Return (x, y) of the center of cell containing provided text 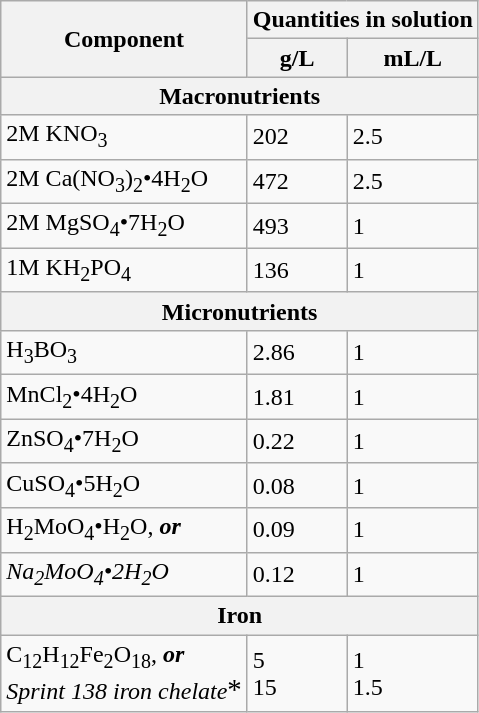
202 (297, 137)
0.08 (297, 485)
H2MoO4•H2O, or (124, 530)
515 (297, 672)
ZnSO4•7H2O (124, 441)
2.86 (297, 352)
C12H12Fe2O18, orSprint 138 iron chelate* (124, 672)
1M KH2PO4 (124, 270)
0.12 (297, 574)
Component (124, 39)
mL/L (412, 58)
2M Ca(NO3)2•4H2O (124, 181)
Micronutrients (240, 311)
Na2MoO4•2H2O (124, 574)
CuSO4•5H2O (124, 485)
g/L (297, 58)
493 (297, 226)
1.81 (297, 397)
H3BO3 (124, 352)
Iron (240, 615)
136 (297, 270)
2M KNO3 (124, 137)
Macronutrients (240, 96)
2M MgSO4•7H2O (124, 226)
472 (297, 181)
0.09 (297, 530)
0.22 (297, 441)
MnCl2•4H2O (124, 397)
11.5 (412, 672)
Quantities in solution (362, 20)
